Pinpoint the cell where the given text exists, returning its (x, y) midpoint coordinate. 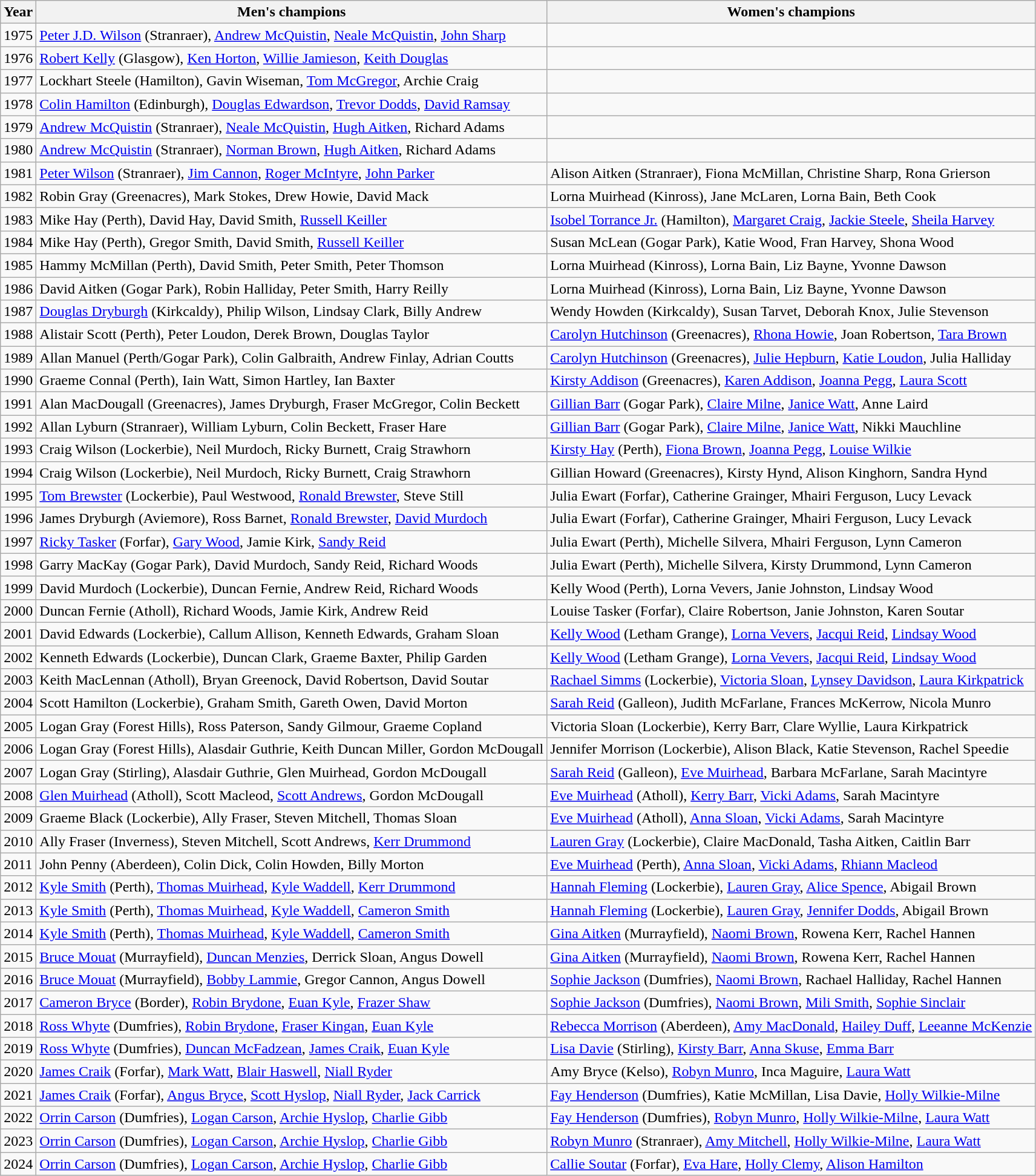
2001 (18, 634)
Gillian Howard (Greenacres), Kirsty Hynd, Alison Kinghorn, Sandra Hynd (792, 473)
John Penny (Aberdeen), Colin Dick, Colin Howden, Billy Morton (292, 864)
Fay Henderson (Dumfries), Katie McMillan, Lisa Davie, Holly Wilkie-Milne (792, 1095)
1985 (18, 265)
1979 (18, 127)
2004 (18, 703)
Carolyn Hutchinson (Greenacres), Julie Hepburn, Katie Loudon, Julia Halliday (792, 358)
Hannah Fleming (Lockerbie), Lauren Gray, Jennifer Dodds, Abigail Brown (792, 910)
2019 (18, 1049)
1992 (18, 427)
Peter Wilson (Stranraer), Jim Cannon, Roger McIntyre, John Parker (292, 173)
1982 (18, 196)
Logan Gray (Stirling), Alasdair Guthrie, Glen Muirhead, Gordon McDougall (292, 772)
1983 (18, 219)
1993 (18, 450)
Mike Hay (Perth), David Hay, David Smith, Russell Keiller (292, 219)
Kenneth Edwards (Lockerbie), Duncan Clark, Graeme Baxter, Philip Garden (292, 657)
Logan Gray (Forest Hills), Alasdair Guthrie, Keith Duncan Miller, Gordon McDougall (292, 749)
David Aitken (Gogar Park), Robin Halliday, Peter Smith, Harry Reilly (292, 289)
Hannah Fleming (Lockerbie), Lauren Gray, Alice Spence, Abigail Brown (792, 887)
Kirsty Hay (Perth), Fiona Brown, Joanna Pegg, Louise Wilkie (792, 450)
1994 (18, 473)
1975 (18, 35)
Callie Soutar (Forfar), Eva Hare, Holly Clemy, Alison Hamilton (792, 1164)
David Murdoch (Lockerbie), Duncan Fernie, Andrew Reid, Richard Woods (292, 588)
Victoria Sloan (Lockerbie), Kerry Barr, Clare Wyllie, Laura Kirkpatrick (792, 726)
Rachael Simms (Lockerbie), Victoria Sloan, Lynsey Davidson, Laura Kirkpatrick (792, 680)
Women's champions (792, 12)
Gillian Barr (Gogar Park), Claire Milne, Janice Watt, Anne Laird (792, 404)
1986 (18, 289)
2016 (18, 979)
Keith MacLennan (Atholl), Bryan Greenock, David Robertson, David Soutar (292, 680)
James Dryburgh (Aviemore), Ross Barnet, Ronald Brewster, David Murdoch (292, 519)
2011 (18, 864)
Andrew McQuistin (Stranraer), Neale McQuistin, Hugh Aitken, Richard Adams (292, 127)
1977 (18, 81)
2015 (18, 956)
2017 (18, 1002)
James Craik (Forfar), Mark Watt, Blair Haswell, Niall Ryder (292, 1072)
Garry MacKay (Gogar Park), David Murdoch, Sandy Reid, Richard Woods (292, 565)
Robyn Munro (Stranraer), Amy Mitchell, Holly Wilkie-Milne, Laura Watt (792, 1141)
2007 (18, 772)
1999 (18, 588)
Mike Hay (Perth), Gregor Smith, David Smith, Russell Keiller (292, 242)
Year (18, 12)
Sophie Jackson (Dumfries), Naomi Brown, Rachael Halliday, Rachel Hannen (792, 979)
Allan Manuel (Perth/Gogar Park), Colin Galbraith, Andrew Finlay, Adrian Coutts (292, 358)
2024 (18, 1164)
1995 (18, 496)
1978 (18, 104)
2005 (18, 726)
Hammy McMillan (Perth), David Smith, Peter Smith, Peter Thomson (292, 265)
1997 (18, 542)
2006 (18, 749)
2012 (18, 887)
2000 (18, 611)
James Craik (Forfar), Angus Bryce, Scott Hyslop, Niall Ryder, Jack Carrick (292, 1095)
Louise Tasker (Forfar), Claire Robertson, Janie Johnston, Karen Soutar (792, 611)
Rebecca Morrison (Aberdeen), Amy MacDonald, Hailey Duff, Leeanne McKenzie (792, 1026)
Ross Whyte (Dumfries), Duncan McFadzean, James Craik, Euan Kyle (292, 1049)
Wendy Howden (Kirkcaldy), Susan Tarvet, Deborah Knox, Julie Stevenson (792, 312)
1990 (18, 381)
2014 (18, 933)
2020 (18, 1072)
David Edwards (Lockerbie), Callum Allison, Kenneth Edwards, Graham Sloan (292, 634)
Lauren Gray (Lockerbie), Claire MacDonald, Tasha Aitken, Caitlin Barr (792, 841)
Carolyn Hutchinson (Greenacres), Rhona Howie, Joan Robertson, Tara Brown (792, 335)
Lorna Muirhead (Kinross), Jane McLaren, Lorna Bain, Beth Cook (792, 196)
Glen Muirhead (Atholl), Scott Macleod, Scott Andrews, Gordon McDougall (292, 795)
Fay Henderson (Dumfries), Robyn Munro, Holly Wilkie-Milne, Laura Watt (792, 1118)
Susan McLean (Gogar Park), Katie Wood, Fran Harvey, Shona Wood (792, 242)
1996 (18, 519)
Kirsty Addison (Greenacres), Karen Addison, Joanna Pegg, Laura Scott (792, 381)
Ricky Tasker (Forfar), Gary Wood, Jamie Kirk, Sandy Reid (292, 542)
2003 (18, 680)
2009 (18, 818)
Amy Bryce (Kelso), Robyn Munro, Inca Maguire, Laura Watt (792, 1072)
Allan Lyburn (Stranraer), William Lyburn, Colin Beckett, Fraser Hare (292, 427)
Gillian Barr (Gogar Park), Claire Milne, Janice Watt, Nikki Mauchline (792, 427)
Colin Hamilton (Edinburgh), Douglas Edwardson, Trevor Dodds, David Ramsay (292, 104)
Julia Ewart (Perth), Michelle Silvera, Mhairi Ferguson, Lynn Cameron (792, 542)
1998 (18, 565)
Isobel Torrance Jr. (Hamilton), Margaret Craig, Jackie Steele, Sheila Harvey (792, 219)
Logan Gray (Forest Hills), Ross Paterson, Sandy Gilmour, Graeme Copland (292, 726)
2013 (18, 910)
2018 (18, 1026)
2008 (18, 795)
Sarah Reid (Galleon), Judith McFarlane, Frances McKerrow, Nicola Munro (792, 703)
2010 (18, 841)
Sophie Jackson (Dumfries), Naomi Brown, Mili Smith, Sophie Sinclair (792, 1002)
Tom Brewster (Lockerbie), Paul Westwood, Ronald Brewster, Steve Still (292, 496)
Eve Muirhead (Atholl), Kerry Barr, Vicki Adams, Sarah Macintyre (792, 795)
2023 (18, 1141)
Jennifer Morrison (Lockerbie), Alison Black, Katie Stevenson, Rachel Speedie (792, 749)
Andrew McQuistin (Stranraer), Norman Brown, Hugh Aitken, Richard Adams (292, 150)
Julia Ewart (Perth), Michelle Silvera, Kirsty Drummond, Lynn Cameron (792, 565)
Douglas Dryburgh (Kirkcaldy), Philip Wilson, Lindsay Clark, Billy Andrew (292, 312)
Sarah Reid (Galleon), Eve Muirhead, Barbara McFarlane, Sarah Macintyre (792, 772)
Alistair Scott (Perth), Peter Loudon, Derek Brown, Douglas Taylor (292, 335)
Eve Muirhead (Atholl), Anna Sloan, Vicki Adams, Sarah Macintyre (792, 818)
Graeme Black (Lockerbie), Ally Fraser, Steven Mitchell, Thomas Sloan (292, 818)
Cameron Bryce (Border), Robin Brydone, Euan Kyle, Frazer Shaw (292, 1002)
1987 (18, 312)
Lockhart Steele (Hamilton), Gavin Wiseman, Tom McGregor, Archie Craig (292, 81)
Alison Aitken (Stranraer), Fiona McMillan, Christine Sharp, Rona Grierson (792, 173)
Kelly Wood (Perth), Lorna Vevers, Janie Johnston, Lindsay Wood (792, 588)
Bruce Mouat (Murrayfield), Duncan Menzies, Derrick Sloan, Angus Dowell (292, 956)
Kyle Smith (Perth), Thomas Muirhead, Kyle Waddell, Kerr Drummond (292, 887)
Robin Gray (Greenacres), Mark Stokes, Drew Howie, David Mack (292, 196)
1981 (18, 173)
2021 (18, 1095)
Men's champions (292, 12)
Alan MacDougall (Greenacres), James Dryburgh, Fraser McGregor, Colin Beckett (292, 404)
1991 (18, 404)
2022 (18, 1118)
Ross Whyte (Dumfries), Robin Brydone, Fraser Kingan, Euan Kyle (292, 1026)
1988 (18, 335)
Graeme Connal (Perth), Iain Watt, Simon Hartley, Ian Baxter (292, 381)
2002 (18, 657)
Duncan Fernie (Atholl), Richard Woods, Jamie Kirk, Andrew Reid (292, 611)
Lisa Davie (Stirling), Kirsty Barr, Anna Skuse, Emma Barr (792, 1049)
1984 (18, 242)
Peter J.D. Wilson (Stranraer), Andrew McQuistin, Neale McQuistin, John Sharp (292, 35)
Eve Muirhead (Perth), Anna Sloan, Vicki Adams, Rhiann Macleod (792, 864)
1989 (18, 358)
Robert Kelly (Glasgow), Ken Horton, Willie Jamieson, Keith Douglas (292, 58)
1976 (18, 58)
Ally Fraser (Inverness), Steven Mitchell, Scott Andrews, Kerr Drummond (292, 841)
1980 (18, 150)
Bruce Mouat (Murrayfield), Bobby Lammie, Gregor Cannon, Angus Dowell (292, 979)
Scott Hamilton (Lockerbie), Graham Smith, Gareth Owen, David Morton (292, 703)
